Return [x, y] of the center of cell containing provided text 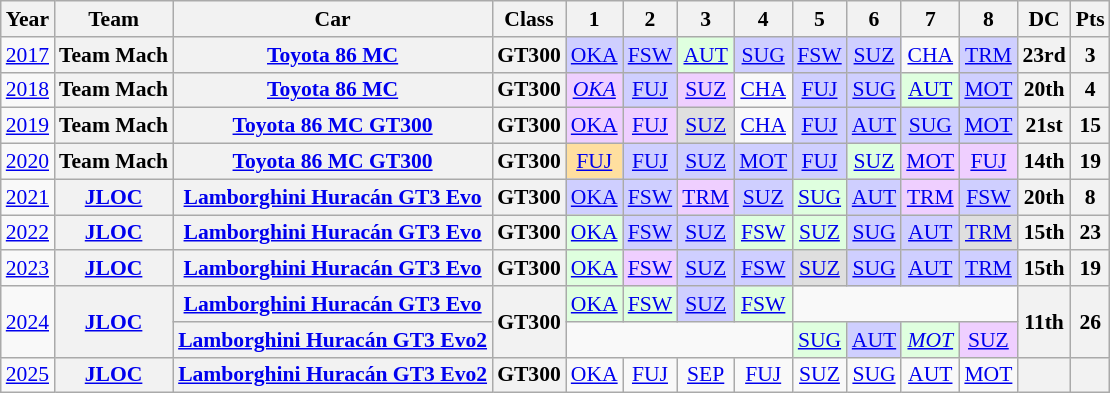
2 [650, 19]
2017 [28, 55]
26 [1090, 322]
5 [820, 19]
6 [874, 19]
2023 [28, 269]
Class [529, 19]
23 [1090, 233]
2024 [28, 322]
2022 [28, 233]
Pts [1090, 19]
2021 [28, 197]
15 [1090, 126]
14th [1044, 162]
Year [28, 19]
7 [930, 19]
Car [332, 19]
2020 [28, 162]
SEP [706, 375]
2018 [28, 90]
11th [1044, 322]
Team [114, 19]
2019 [28, 126]
21st [1044, 126]
23rd [1044, 55]
2025 [28, 375]
1 [594, 19]
DC [1044, 19]
